Extract the (x, y) coordinate from the center of the cell holding the provided text.  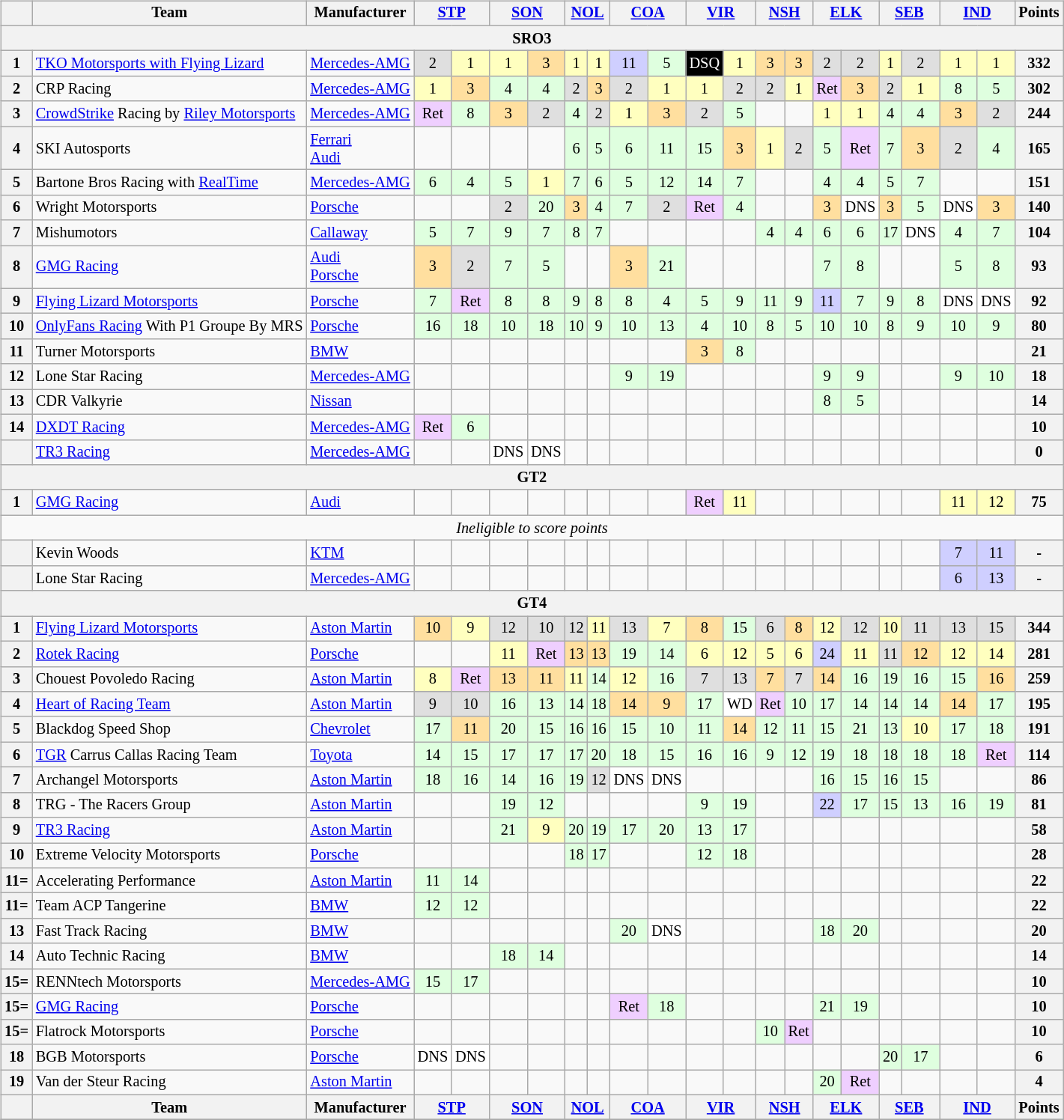
Turner Motorsports (169, 352)
104 (1039, 233)
75 (1039, 502)
OnlyFans Racing With P1 Groupe By MRS (169, 326)
28 (1039, 856)
114 (1039, 755)
Extreme Velocity Motorsports (169, 856)
Flatrock Motorsports (169, 1032)
332 (1039, 64)
58 (1039, 830)
Fast Track Racing (169, 931)
24 (827, 654)
Callaway (359, 233)
Wright Motorsports (169, 207)
SKI Autosports (169, 148)
151 (1039, 183)
Mishumotors (169, 233)
Blackdog Speed Shop (169, 729)
Chouest Povoledo Racing (169, 679)
344 (1039, 629)
GT2 (532, 478)
Bartone Bros Racing with RealTime (169, 183)
CrowdStrike Racing by Riley Motorsports (169, 114)
DSQ (705, 64)
281 (1039, 654)
SRO3 (532, 38)
Toyota (359, 755)
140 (1039, 207)
CRP Racing (169, 89)
191 (1039, 729)
FerrariAudi (359, 148)
92 (1039, 301)
Ineligible to score points (532, 528)
DXDT Racing (169, 427)
80 (1039, 326)
Rotek Racing (169, 654)
259 (1039, 679)
AudiPorsche (359, 267)
244 (1039, 114)
302 (1039, 89)
TRG - The Racers Group (169, 805)
81 (1039, 805)
Audi (359, 502)
165 (1039, 148)
Chevrolet (359, 729)
RENNtech Motorsports (169, 981)
Heart of Racing Team (169, 704)
Archangel Motorsports (169, 780)
86 (1039, 780)
KTM (359, 553)
195 (1039, 704)
93 (1039, 267)
TGR Carrus Callas Racing Team (169, 755)
BGB Motorsports (169, 1057)
0 (1039, 452)
WD (740, 704)
Accelerating Performance (169, 880)
Nissan (359, 402)
Kevin Woods (169, 553)
Auto Technic Racing (169, 956)
GT4 (532, 603)
Team ACP Tangerine (169, 906)
Van der Steur Racing (169, 1083)
CDR Valkyrie (169, 402)
TKO Motorsports with Flying Lizard (169, 64)
